Detect which cell encompasses the target text, then output its [X, Y] center coordinate. 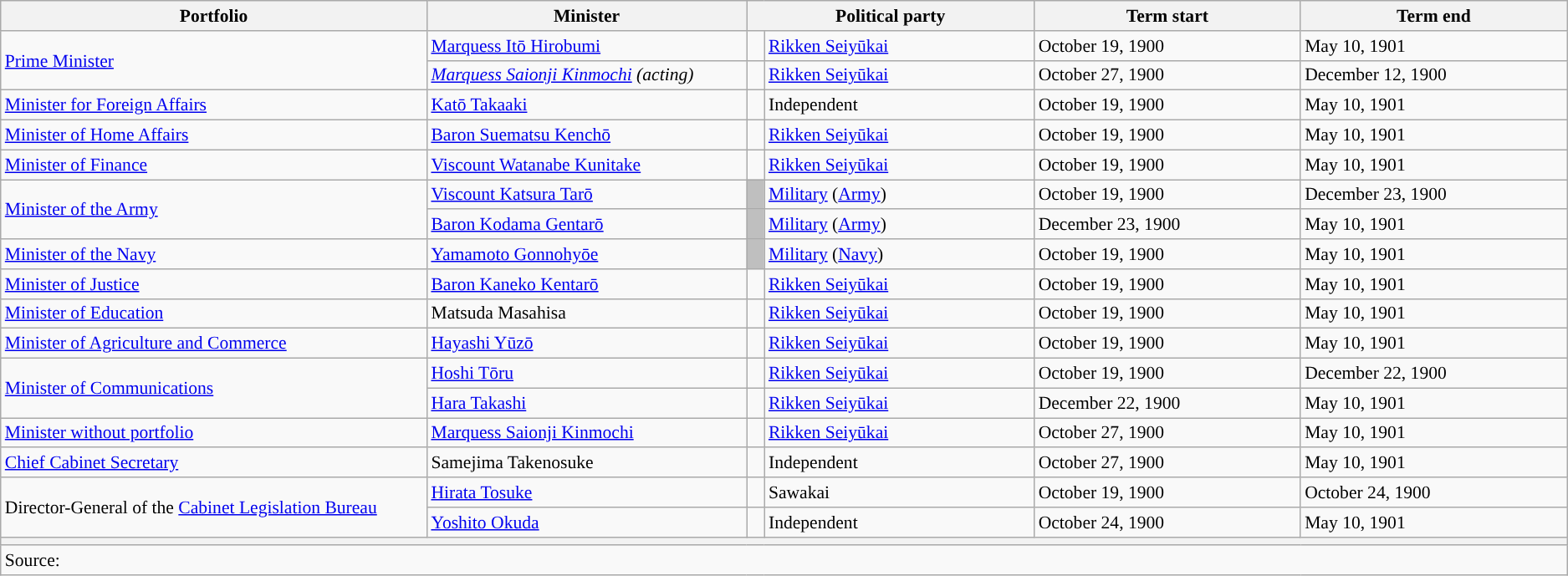
Minister of Agriculture and Commerce [214, 344]
Viscount Katsura Tarō [586, 195]
Term start [1167, 16]
Chief Cabinet Secretary [214, 463]
Hara Takashi [586, 403]
Minister [586, 16]
Hirata Tosuke [586, 492]
Source: [784, 561]
Marquess Saionji Kinmochi [586, 433]
Katō Takaaki [586, 105]
Hoshi Tōru [586, 374]
Prime Minister [214, 60]
Director-General of the Cabinet Legislation Bureau [214, 507]
Hayashi Yūzō [586, 344]
Marquess Saionji Kinmochi (acting) [586, 75]
Marquess Itō Hirobumi [586, 46]
Portfolio [214, 16]
Minister for Foreign Affairs [214, 105]
Minister of Justice [214, 284]
Minister without portfolio [214, 433]
Military (Navy) [900, 254]
Sawakai [900, 492]
Samejima Takenosuke [586, 463]
Minister of Communications [214, 388]
Minister of Education [214, 313]
Baron Kodama Gentarō [586, 225]
Minister of Finance [214, 165]
Yoshito Okuda [586, 522]
Term end [1433, 16]
Viscount Watanabe Kunitake [586, 165]
Baron Suematsu Kenchō [586, 135]
Matsuda Masahisa [586, 313]
Political party [891, 16]
Baron Kaneko Kentarō [586, 284]
Minister of the Army [214, 209]
Minister of Home Affairs [214, 135]
Minister of the Navy [214, 254]
Yamamoto Gonnohyōe [586, 254]
December 12, 1900 [1433, 75]
